Extract the [X, Y] coordinate from the center of the cell holding the provided text.  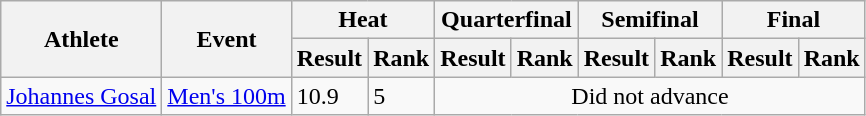
Semifinal [650, 20]
Athlete [82, 39]
Final [794, 20]
Heat [363, 20]
5 [402, 96]
Did not advance [650, 96]
Quarterfinal [507, 20]
Men's 100m [226, 96]
Johannes Gosal [82, 96]
10.9 [329, 96]
Event [226, 39]
